Identify which cell holds the provided text, then report its (X, Y) central coordinate. 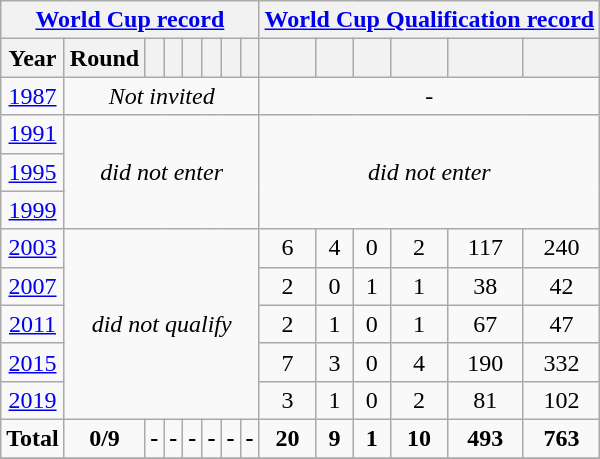
6 (288, 248)
190 (485, 362)
2003 (33, 248)
493 (485, 438)
Total (33, 438)
World Cup Qualification record (430, 20)
Year (33, 58)
0/9 (104, 438)
47 (561, 324)
763 (561, 438)
1999 (33, 210)
332 (561, 362)
1995 (33, 172)
2019 (33, 400)
Not invited (162, 96)
10 (418, 438)
World Cup record (130, 20)
38 (485, 286)
did not qualify (162, 324)
117 (485, 248)
7 (288, 362)
67 (485, 324)
102 (561, 400)
42 (561, 286)
240 (561, 248)
20 (288, 438)
1987 (33, 96)
81 (485, 400)
9 (334, 438)
2015 (33, 362)
2011 (33, 324)
1991 (33, 134)
Round (104, 58)
2007 (33, 286)
